Provide the [x, y] coordinate of the cell's center where the given text is located.  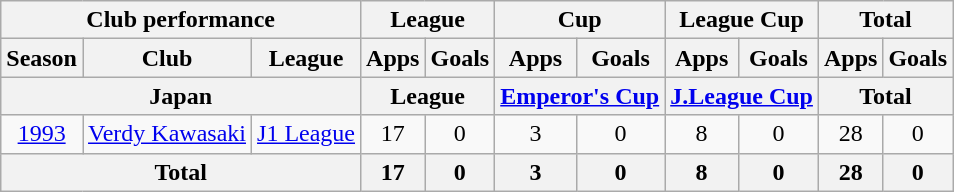
Japan [181, 96]
Season [42, 58]
League Cup [742, 20]
Cup [580, 20]
Club performance [181, 20]
1993 [42, 134]
Club [166, 58]
Verdy Kawasaki [166, 134]
J1 League [306, 134]
J.League Cup [742, 96]
Emperor's Cup [580, 96]
